Capture the cell that displays the provided text and extract its [X, Y] central coordinate. 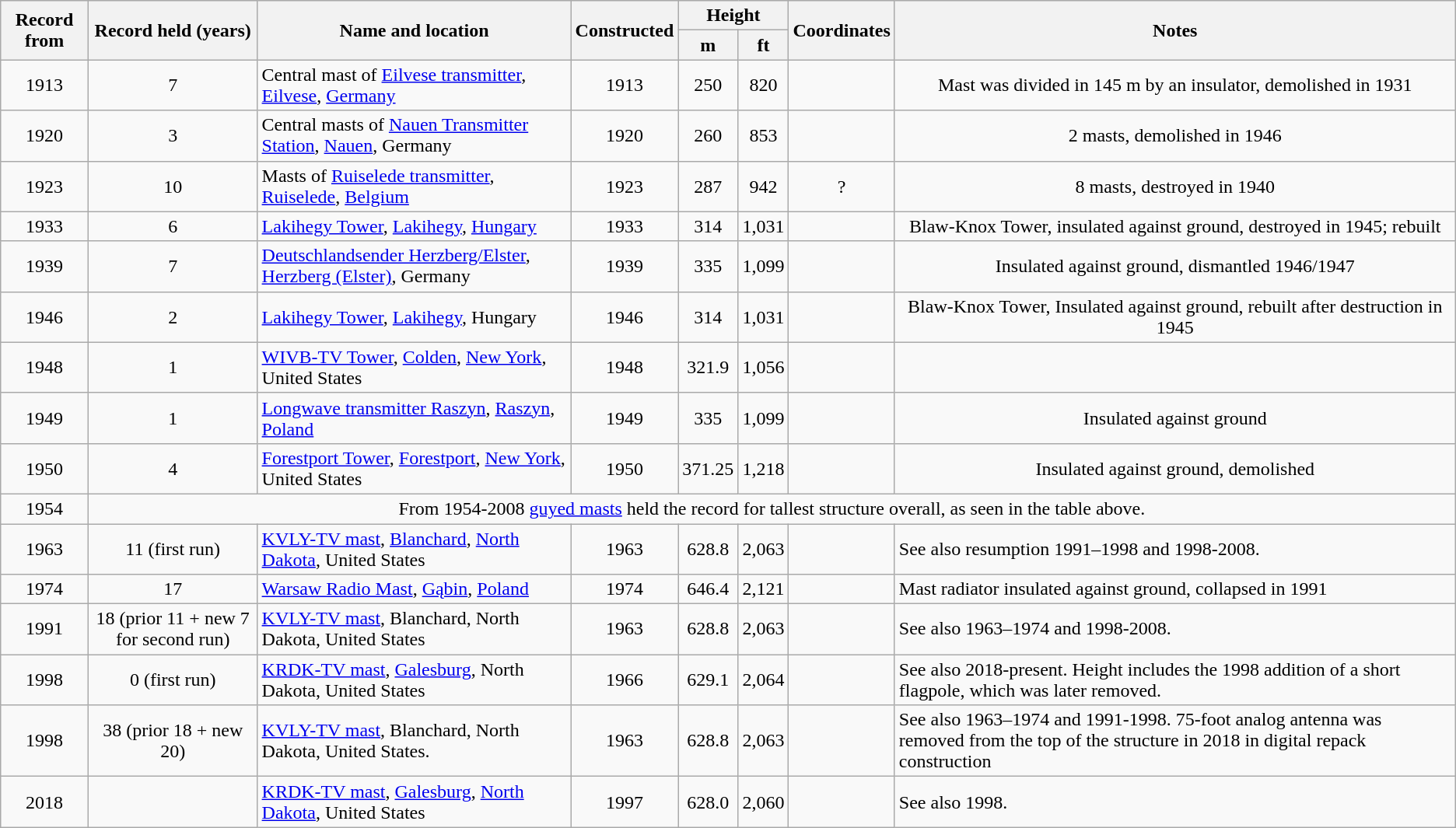
Central mast of Eilvese transmitter, Eilvese, Germany [414, 86]
Longwave transmitter Raszyn, Raszyn, Poland [414, 418]
260 [708, 135]
Notes [1174, 30]
8 masts, destroyed in 1940 [1174, 187]
18 (prior 11 + new 7 for second run) [173, 630]
250 [708, 86]
2,060 [764, 802]
Constructed [625, 30]
ft [764, 45]
KVLY-TV mast, Blanchard, North Dakota, United States. [414, 741]
? [842, 187]
2 masts, demolished in 1946 [1174, 135]
Mast was divided in 145 m by an insulator, demolished in 1931 [1174, 86]
942 [764, 187]
2018 [45, 802]
2,064 [764, 680]
WIVB-TV Tower, Colden, New York, United States [414, 367]
Insulated against ground, dismantled 1946/1947 [1174, 266]
1,218 [764, 468]
Record held (years) [173, 30]
Record from [45, 30]
628.0 [708, 802]
1991 [45, 630]
m [708, 45]
11 (first run) [173, 549]
Blaw-Knox Tower, insulated against ground, destroyed in 1945; rebuilt [1174, 226]
Insulated against ground [1174, 418]
2 [173, 317]
Blaw-Knox Tower, Insulated against ground, rebuilt after destruction in 1945 [1174, 317]
287 [708, 187]
10 [173, 187]
From 1954-2008 guyed masts held the record for tallest structure overall, as seen in the table above. [772, 508]
1997 [625, 802]
646.4 [708, 589]
See also 1963–1974 and 1991-1998. 75-foot analog antenna was removed from the top of the structure in 2018 in digital repack construction [1174, 741]
6 [173, 226]
See also 1963–1974 and 1998-2008. [1174, 630]
371.25 [708, 468]
853 [764, 135]
Coordinates [842, 30]
820 [764, 86]
Mast radiator insulated against ground, collapsed in 1991 [1174, 589]
Masts of Ruiselede transmitter, Ruiselede, Belgium [414, 187]
1954 [45, 508]
38 (prior 18 + new 20) [173, 741]
Central masts of Nauen Transmitter Station, Nauen, Germany [414, 135]
17 [173, 589]
Name and location [414, 30]
Warsaw Radio Mast, Gąbin, Poland [414, 589]
3 [173, 135]
1966 [625, 680]
4 [173, 468]
See also 2018-present. Height includes the 1998 addition of a short flagpole, which was later removed. [1174, 680]
321.9 [708, 367]
2,121 [764, 589]
Height [733, 16]
Insulated against ground, demolished [1174, 468]
0 (first run) [173, 680]
See also 1998. [1174, 802]
1,056 [764, 367]
629.1 [708, 680]
Deutschlandsender Herzberg/Elster, Herzberg (Elster), Germany [414, 266]
Forestport Tower, Forestport, New York, United States [414, 468]
See also resumption 1991–1998 and 1998-2008. [1174, 549]
